Output the [x, y] coordinate of the center of the cell containing the given text.  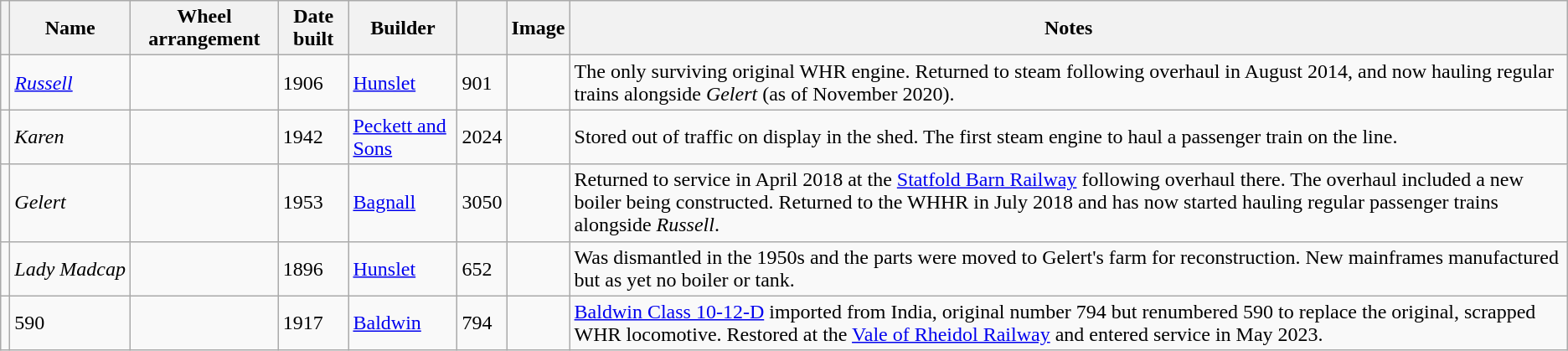
Karen [70, 137]
Notes [1069, 28]
901 [482, 82]
Image [538, 28]
Was dismantled in the 1950s and the parts were moved to Gelert's farm for reconstruction. New mainframes manufactured but as yet no boiler or tank. [1069, 268]
1906 [313, 82]
3050 [482, 203]
Stored out of traffic on display in the shed. The first steam engine to haul a passenger train on the line. [1069, 137]
Name [70, 28]
Russell [70, 82]
Builder [403, 28]
590 [70, 323]
Date built [313, 28]
Baldwin [403, 323]
Gelert [70, 203]
1953 [313, 203]
1896 [313, 268]
Bagnall [403, 203]
794 [482, 323]
Lady Madcap [70, 268]
2024 [482, 137]
1917 [313, 323]
1942 [313, 137]
652 [482, 268]
Peckett and Sons [403, 137]
Wheel arrangement [204, 28]
